Detect which cell encompasses the target text, then output its (x, y) center coordinate. 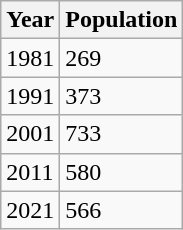
2011 (30, 172)
269 (122, 58)
2021 (30, 210)
2001 (30, 134)
373 (122, 96)
1991 (30, 96)
566 (122, 210)
Year (30, 20)
Population (122, 20)
733 (122, 134)
580 (122, 172)
1981 (30, 58)
